Detect which cell encompasses the target text, then output its (x, y) center coordinate. 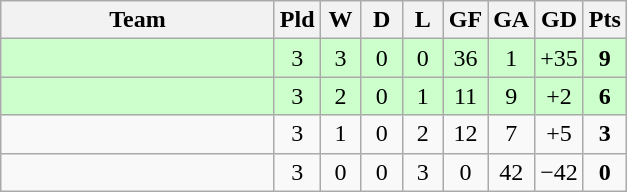
GA (512, 20)
7 (512, 134)
+2 (560, 96)
Pts (604, 20)
12 (465, 134)
36 (465, 58)
W (340, 20)
11 (465, 96)
Team (138, 20)
GF (465, 20)
GD (560, 20)
+5 (560, 134)
6 (604, 96)
Pld (297, 20)
+35 (560, 58)
42 (512, 172)
D (382, 20)
L (422, 20)
−42 (560, 172)
